For the text-containing cell, return its midpoint in (x, y) coordinate format. 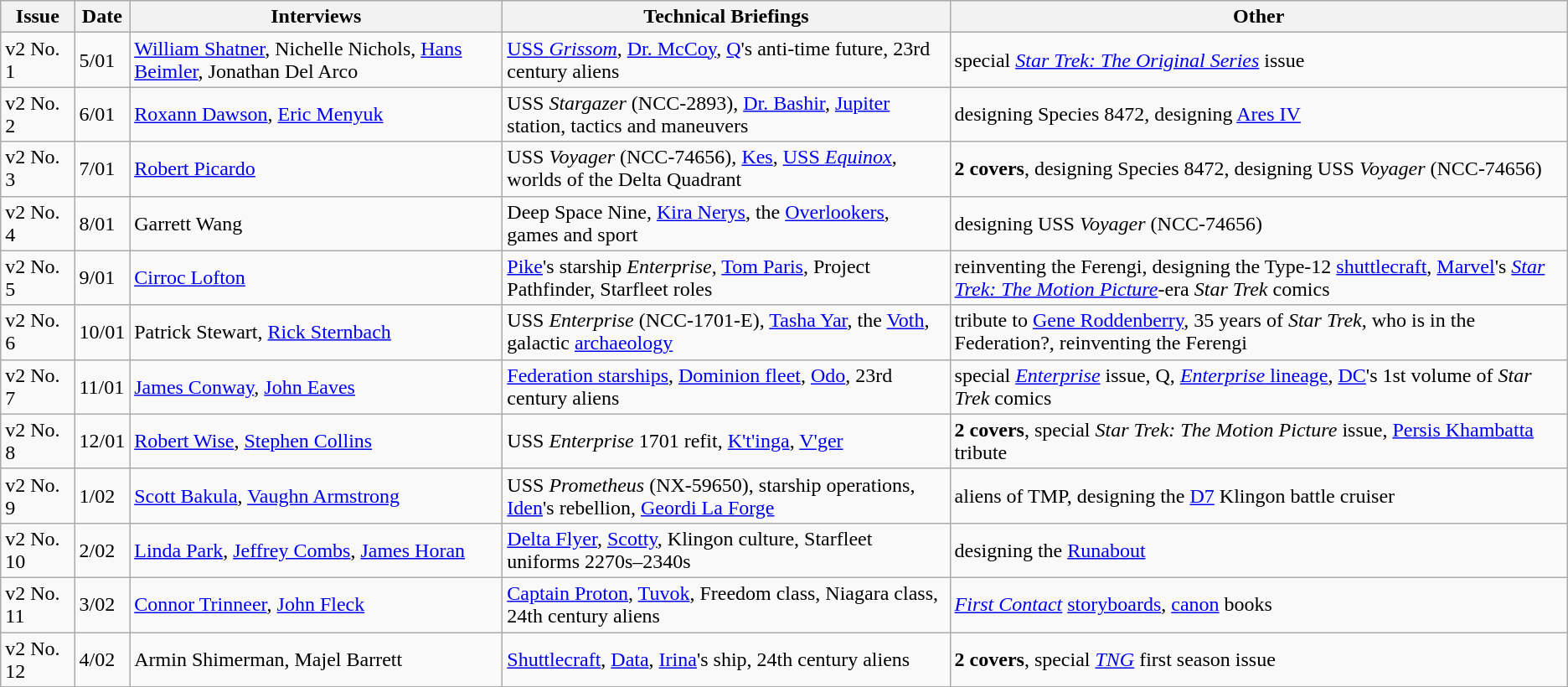
James Conway, John Eaves (317, 387)
12/01 (102, 441)
9/01 (102, 278)
Pike's starship Enterprise, Tom Paris, Project Pathfinder, Starfleet roles (726, 278)
8/01 (102, 223)
v2 No. 5 (38, 278)
5/01 (102, 60)
10/01 (102, 332)
special Star Trek: The Original Series issue (1258, 60)
v2 No. 7 (38, 387)
designing Species 8472, designing Ares IV (1258, 114)
Other (1258, 17)
4/02 (102, 659)
First Contact storyboards, canon books (1258, 605)
1/02 (102, 496)
v2 No. 6 (38, 332)
Cirroc Lofton (317, 278)
Linda Park, Jeffrey Combs, James Horan (317, 550)
Armin Shimerman, Majel Barrett (317, 659)
3/02 (102, 605)
v2 No. 10 (38, 550)
USS Grissom, Dr. McCoy, Q's anti-time future, 23rd century aliens (726, 60)
Robert Wise, Stephen Collins (317, 441)
2 covers, designing Species 8472, designing USS Voyager (NCC-74656) (1258, 169)
v2 No. 2 (38, 114)
7/01 (102, 169)
v2 No. 12 (38, 659)
v2 No. 8 (38, 441)
Date (102, 17)
USS Stargazer (NCC-2893), Dr. Bashir, Jupiter station, tactics and maneuvers (726, 114)
2/02 (102, 550)
USS Prometheus (NX-59650), starship operations, Iden's rebellion, Geordi La Forge (726, 496)
Connor Trinneer, John Fleck (317, 605)
Patrick Stewart, Rick Sternbach (317, 332)
designing USS Voyager (NCC-74656) (1258, 223)
Delta Flyer, Scotty, Klingon culture, Starfleet uniforms 2270s–2340s (726, 550)
USS Voyager (NCC-74656), Kes, USS Equinox, worlds of the Delta Quadrant (726, 169)
Issue (38, 17)
v2 No. 4 (38, 223)
designing the Runabout (1258, 550)
v2 No. 3 (38, 169)
Shuttlecraft, Data, Irina's ship, 24th century aliens (726, 659)
Roxann Dawson, Eric Menyuk (317, 114)
William Shatner, Nichelle Nichols, Hans Beimler, Jonathan Del Arco (317, 60)
Scott Bakula, Vaughn Armstrong (317, 496)
v2 No. 1 (38, 60)
Captain Proton, Tuvok, Freedom class, Niagara class, 24th century aliens (726, 605)
aliens of TMP, designing the D7 Klingon battle cruiser (1258, 496)
6/01 (102, 114)
reinventing the Ferengi, designing the Type-12 shuttlecraft, Marvel's Star Trek: The Motion Picture-era Star Trek comics (1258, 278)
Federation starships, Dominion fleet, Odo, 23rd century aliens (726, 387)
v2 No. 11 (38, 605)
Technical Briefings (726, 17)
special Enterprise issue, Q, Enterprise lineage, DC's 1st volume of Star Trek comics (1258, 387)
Deep Space Nine, Kira Nerys, the Overlookers, games and sport (726, 223)
v2 No. 9 (38, 496)
Robert Picardo (317, 169)
2 covers, special TNG first season issue (1258, 659)
Interviews (317, 17)
USS Enterprise 1701 refit, K't'inga, V'ger (726, 441)
11/01 (102, 387)
tribute to Gene Roddenberry, 35 years of Star Trek, who is in the Federation?, reinventing the Ferengi (1258, 332)
Garrett Wang (317, 223)
2 covers, special Star Trek: The Motion Picture issue, Persis Khambatta tribute (1258, 441)
USS Enterprise (NCC-1701-E), Tasha Yar, the Voth, galactic archaeology (726, 332)
